Capture the cell that displays the provided text and extract its (X, Y) central coordinate. 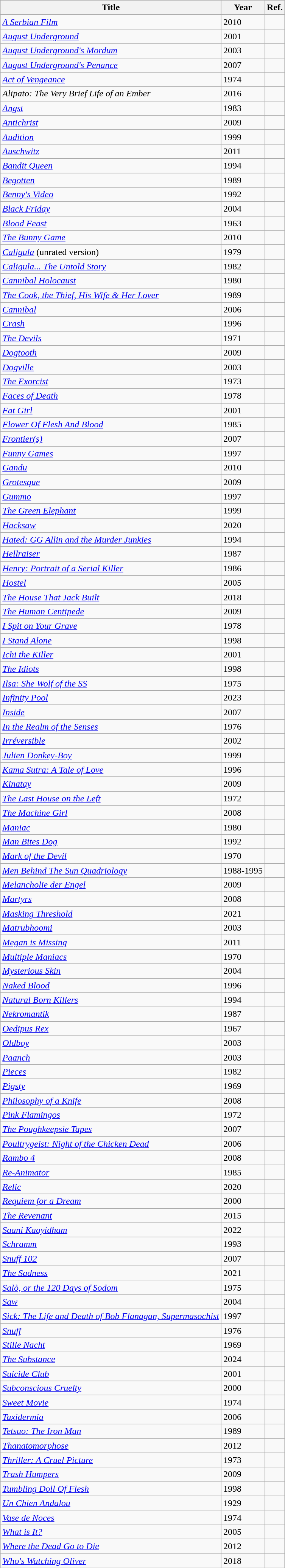
The Machine Girl (111, 813)
Man Bites Dog (111, 841)
Faces of Death (111, 396)
The Human Centipede (111, 611)
Hated: GG Allin and the Murder Junkies (111, 540)
Subconscious Cruelty (111, 1388)
Funny Games (111, 453)
Ichi the Killer (111, 655)
Gandu (111, 468)
Thanatomorphose (111, 1446)
1986 (243, 568)
Black Friday (111, 209)
Multiple Maniacs (111, 957)
Cannibal (111, 309)
Gummo (111, 496)
Oldboy (111, 1043)
1983 (243, 108)
Ilsa: She Wolf of the SS (111, 683)
Begotten (111, 180)
Pieces (111, 1072)
Sweet Movie (111, 1403)
1971 (243, 338)
The House That Jack Built (111, 597)
The Revenant (111, 1215)
The Last House on the Left (111, 798)
Auschwitz (111, 151)
Julien Donkey-Boy (111, 755)
Paanch (111, 1057)
Ref. (275, 8)
Blood Feast (111, 223)
Snuff 102 (111, 1259)
Dogville (111, 367)
August Underground (111, 36)
Matrubhoomi (111, 928)
The Cook, the Thief, His Wife & Her Lover (111, 295)
Philosophy of a Knife (111, 1101)
Kinatay (111, 784)
2022 (243, 1230)
Crash (111, 324)
Relic (111, 1187)
August Underground's Mordum (111, 51)
Schramm (111, 1244)
Poultrygeist: Night of the Chicken Dead (111, 1144)
Act of Vengeance (111, 79)
Angst (111, 108)
In the Realm of the Senses (111, 727)
August Underground's Penance (111, 65)
Mysterious Skin (111, 971)
Caligula (unrated version) (111, 252)
Caligula... The Untold Story (111, 266)
2016 (243, 94)
1929 (243, 1503)
Hellraiser (111, 554)
2024 (243, 1359)
Taxidermia (111, 1417)
1993 (243, 1244)
Martyrs (111, 899)
Salò, or the 120 Days of Sodom (111, 1287)
Antichrist (111, 122)
Grotesque (111, 482)
2023 (243, 698)
Stille Nacht (111, 1345)
Vase de Noces (111, 1517)
The Sadness (111, 1273)
Melancholie der Engel (111, 885)
Natural Born Killers (111, 1000)
Naked Blood (111, 985)
Nekromantik (111, 1014)
The Poughkeepsie Tapes (111, 1129)
The Bunny Game (111, 238)
Who's Watching Oliver (111, 1561)
Mark of the Devil (111, 856)
Flower Of Flesh And Blood (111, 425)
Audition (111, 137)
Bandit Queen (111, 165)
Infinity Pool (111, 698)
Saani Kaayidham (111, 1230)
Inside (111, 712)
2015 (243, 1215)
Frontier(s) (111, 439)
Hacksaw (111, 525)
Saw (111, 1302)
The Green Elephant (111, 511)
Tumbling Doll Of Flesh (111, 1489)
The Devils (111, 338)
Trash Humpers (111, 1474)
Masking Threshold (111, 914)
Snuff (111, 1330)
Benny's Video (111, 195)
Tetsuo: The Iron Man (111, 1431)
Oedipus Rex (111, 1028)
Megan is Missing (111, 942)
Fat Girl (111, 410)
I Spit on Your Grave (111, 626)
1988-1995 (243, 870)
2002 (243, 741)
What is It? (111, 1532)
The Exorcist (111, 381)
Kama Sutra: A Tale of Love (111, 770)
Rambo 4 (111, 1158)
Alipato: The Very Brief Life of an Ember (111, 94)
Un Chien Andalou (111, 1503)
Thriller: A Cruel Picture (111, 1460)
I Stand Alone (111, 640)
Irréversible (111, 741)
Sick: The Life and Death of Bob Flanagan, Supermasochist (111, 1316)
Suicide Club (111, 1374)
Men Behind The Sun Quadriology (111, 870)
The Idiots (111, 669)
Requiem for a Dream (111, 1201)
Pink Flamingos (111, 1115)
Henry: Portrait of a Serial Killer (111, 568)
Hostel (111, 583)
Title (111, 8)
1967 (243, 1028)
Maniac (111, 827)
Year (243, 8)
1963 (243, 223)
1979 (243, 252)
Pigsty (111, 1086)
Dogtooth (111, 353)
Cannibal Holocaust (111, 281)
Re-Animator (111, 1172)
A Serbian Film (111, 22)
The Substance (111, 1359)
Where the Dead Go to Die (111, 1546)
